Scan for the cell matching the given text and deliver its (x, y) coordinate at center. 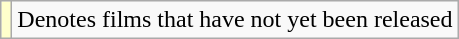
Denotes films that have not yet been released (235, 20)
